Capture the cell that displays the provided text and extract its (x, y) central coordinate. 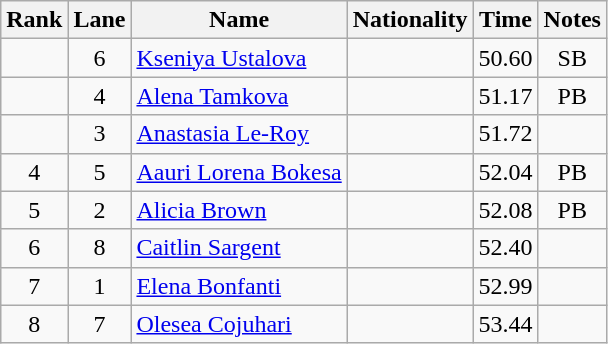
3 (100, 134)
Alena Tamkova (239, 96)
52.99 (506, 286)
Alicia Brown (239, 210)
Kseniya Ustalova (239, 58)
Aauri Lorena Bokesa (239, 172)
Elena Bonfanti (239, 286)
Name (239, 20)
50.60 (506, 58)
51.72 (506, 134)
51.17 (506, 96)
Olesea Cojuhari (239, 324)
Notes (572, 20)
52.04 (506, 172)
1 (100, 286)
52.40 (506, 248)
Anastasia Le-Roy (239, 134)
Caitlin Sargent (239, 248)
Nationality (410, 20)
SB (572, 58)
2 (100, 210)
Time (506, 20)
52.08 (506, 210)
53.44 (506, 324)
Rank (34, 20)
Lane (100, 20)
